Output the [X, Y] coordinate of the center of the cell containing the given text.  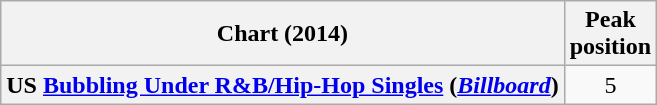
Peakposition [610, 34]
Chart (2014) [282, 34]
5 [610, 85]
US Bubbling Under R&B/Hip-Hop Singles (Billboard) [282, 85]
